Determine the (X, Y) coordinate at the center of the cell enclosing the given text.  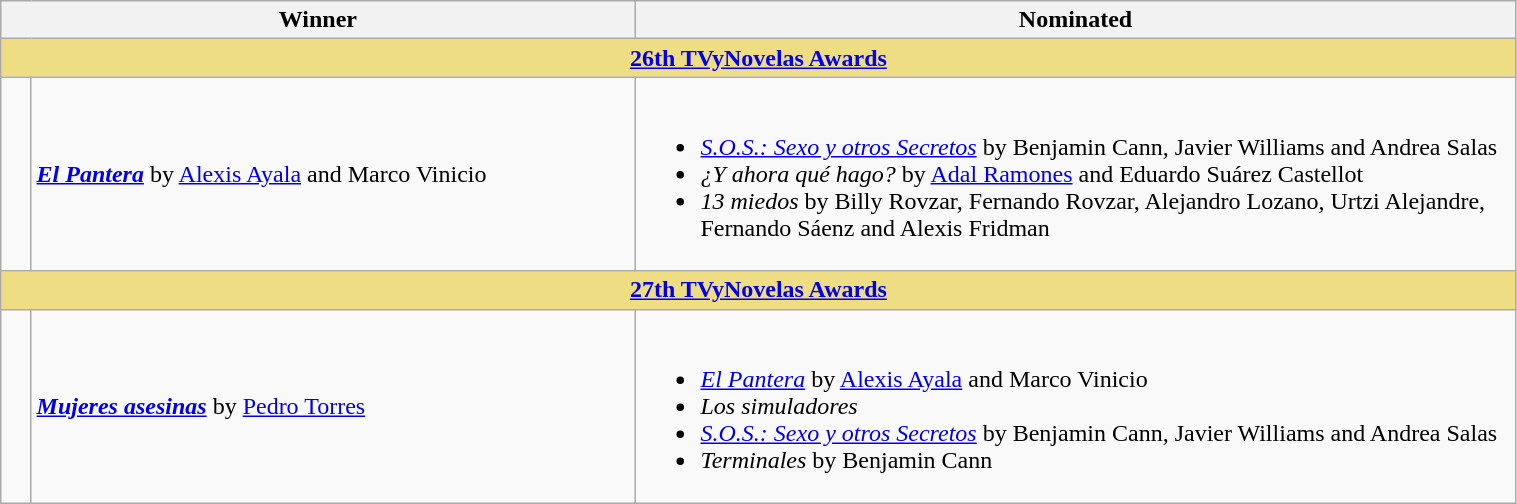
Nominated (1076, 20)
27th TVyNovelas Awards (758, 290)
Winner (318, 20)
El Pantera by Alexis Ayala and Marco Vinicio (333, 174)
Mujeres asesinas by Pedro Torres (333, 406)
26th TVyNovelas Awards (758, 58)
